Locate the cell with the specified text and output its (X, Y) center coordinate. 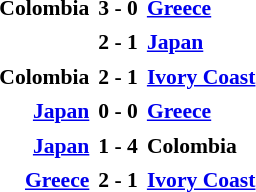
0 - 0 (118, 112)
1 - 4 (118, 146)
